Return [X, Y] of the center of cell containing provided text 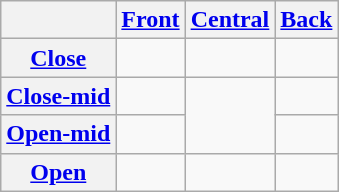
Open-mid [58, 134]
Front [150, 20]
Open [58, 172]
Close [58, 58]
Close-mid [58, 96]
Back [306, 20]
Central [230, 20]
